Extract the [x, y] coordinate from the center of the cell holding the provided text.  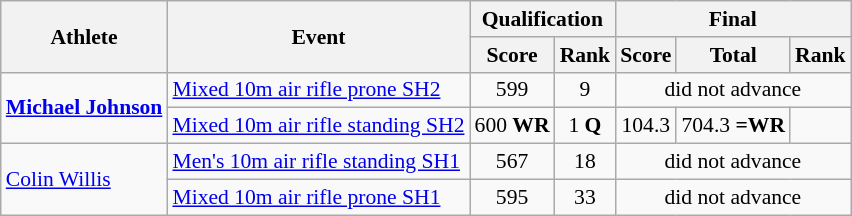
Michael Johnson [84, 108]
595 [512, 197]
Colin Willis [84, 180]
Athlete [84, 36]
Mixed 10m air rifle standing SH2 [318, 126]
1 Q [586, 126]
599 [512, 90]
600 WR [512, 126]
Event [318, 36]
Mixed 10m air rifle prone SH1 [318, 197]
Men's 10m air rifle standing SH1 [318, 162]
33 [586, 197]
9 [586, 90]
704.3 =WR [733, 126]
Final [732, 19]
18 [586, 162]
Qualification [543, 19]
104.3 [646, 126]
567 [512, 162]
Mixed 10m air rifle prone SH2 [318, 90]
Total [733, 55]
